Output the [X, Y] coordinate of the center of the cell containing the given text.  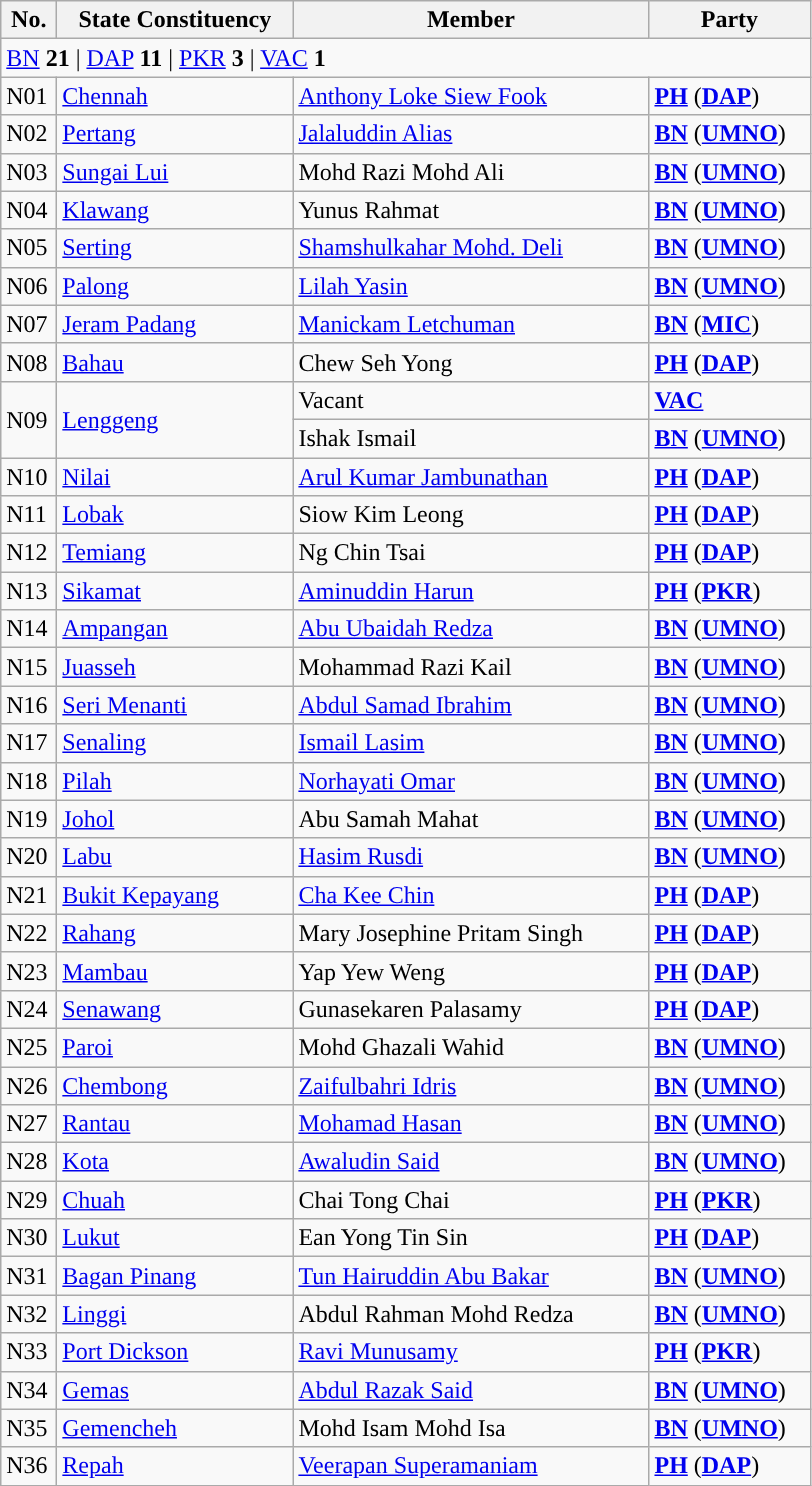
Aminuddin Harun [471, 591]
N01 [29, 96]
Bahau [175, 362]
Chennah [175, 96]
Ampangan [175, 629]
N10 [29, 477]
Yunus Rahmat [471, 210]
Mohamad Hasan [471, 1124]
Mohd Ghazali Wahid [471, 1047]
Klawang [175, 210]
Chew Seh Yong [471, 362]
Lenggeng [175, 419]
N19 [29, 819]
Mohammad Razi Kail [471, 667]
Awaludin Said [471, 1162]
N32 [29, 1314]
Johol [175, 819]
Ng Chin Tsai [471, 553]
N08 [29, 362]
Palong [175, 286]
N09 [29, 419]
Gemas [175, 1390]
N31 [29, 1276]
N06 [29, 286]
N36 [29, 1466]
VAC [730, 400]
Linggi [175, 1314]
Mohd Isam Mohd Isa [471, 1428]
Jalaluddin Alias [471, 134]
N11 [29, 515]
Abu Ubaidah Redza [471, 629]
Mohd Razi Mohd Ali [471, 172]
Pilah [175, 781]
Ishak Ismail [471, 438]
N05 [29, 248]
Juasseh [175, 667]
Rahang [175, 933]
Manickam Letchuman [471, 324]
N27 [29, 1124]
Veerapan Superamaniam [471, 1466]
Rantau [175, 1124]
N07 [29, 324]
Port Dickson [175, 1352]
Ismail Lasim [471, 743]
N15 [29, 667]
N04 [29, 210]
BN (MIC) [730, 324]
Hasim Rusdi [471, 857]
Party [730, 20]
N33 [29, 1352]
Repah [175, 1466]
N24 [29, 1009]
Temiang [175, 553]
N03 [29, 172]
N13 [29, 591]
Mary Josephine Pritam Singh [471, 933]
Chuah [175, 1200]
Kota [175, 1162]
Ravi Munusamy [471, 1352]
N29 [29, 1200]
N14 [29, 629]
Abdul Rahman Mohd Redza [471, 1314]
N22 [29, 933]
N34 [29, 1390]
N21 [29, 895]
Lukut [175, 1238]
Chai Tong Chai [471, 1200]
BN 21 | DAP 11 | PKR 3 | VAC 1 [406, 58]
Serting [175, 248]
N35 [29, 1428]
N17 [29, 743]
Labu [175, 857]
N12 [29, 553]
State Constituency [175, 20]
Siow Kim Leong [471, 515]
Paroi [175, 1047]
No. [29, 20]
Sikamat [175, 591]
Lobak [175, 515]
N18 [29, 781]
N26 [29, 1085]
Chembong [175, 1085]
Bagan Pinang [175, 1276]
Sungai Lui [175, 172]
Mambau [175, 971]
Jeram Padang [175, 324]
N28 [29, 1162]
Abdul Razak Said [471, 1390]
Vacant [471, 400]
Arul Kumar Jambunathan [471, 477]
Seri Menanti [175, 705]
N02 [29, 134]
Shamshulkahar Mohd. Deli [471, 248]
Gunasekaren Palasamy [471, 1009]
Yap Yew Weng [471, 971]
Ean Yong Tin Sin [471, 1238]
N16 [29, 705]
Cha Kee Chin [471, 895]
Member [471, 20]
N20 [29, 857]
Pertang [175, 134]
Nilai [175, 477]
Lilah Yasin [471, 286]
Norhayati Omar [471, 781]
Senawang [175, 1009]
N25 [29, 1047]
Senaling [175, 743]
Tun Hairuddin Abu Bakar [471, 1276]
Abdul Samad Ibrahim [471, 705]
Anthony Loke Siew Fook [471, 96]
Zaifulbahri Idris [471, 1085]
Bukit Kepayang [175, 895]
Abu Samah Mahat [471, 819]
Gemencheh [175, 1428]
N23 [29, 971]
N30 [29, 1238]
